Return [X, Y] of the center of cell containing provided text 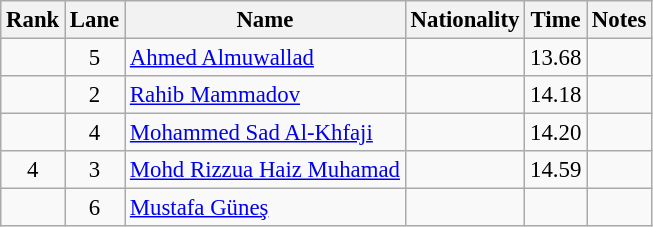
6 [95, 208]
Mohd Rizzua Haiz Muhamad [266, 170]
14.18 [556, 95]
Notes [620, 20]
3 [95, 170]
Name [266, 20]
Nationality [464, 20]
14.20 [556, 133]
Ahmed Almuwallad [266, 58]
13.68 [556, 58]
Mustafa Güneş [266, 208]
2 [95, 95]
Rahib Mammadov [266, 95]
Lane [95, 20]
5 [95, 58]
14.59 [556, 170]
Mohammed Sad Al-Khfaji [266, 133]
Rank [33, 20]
Time [556, 20]
